Identify which cell holds the provided text, then report its [x, y] central coordinate. 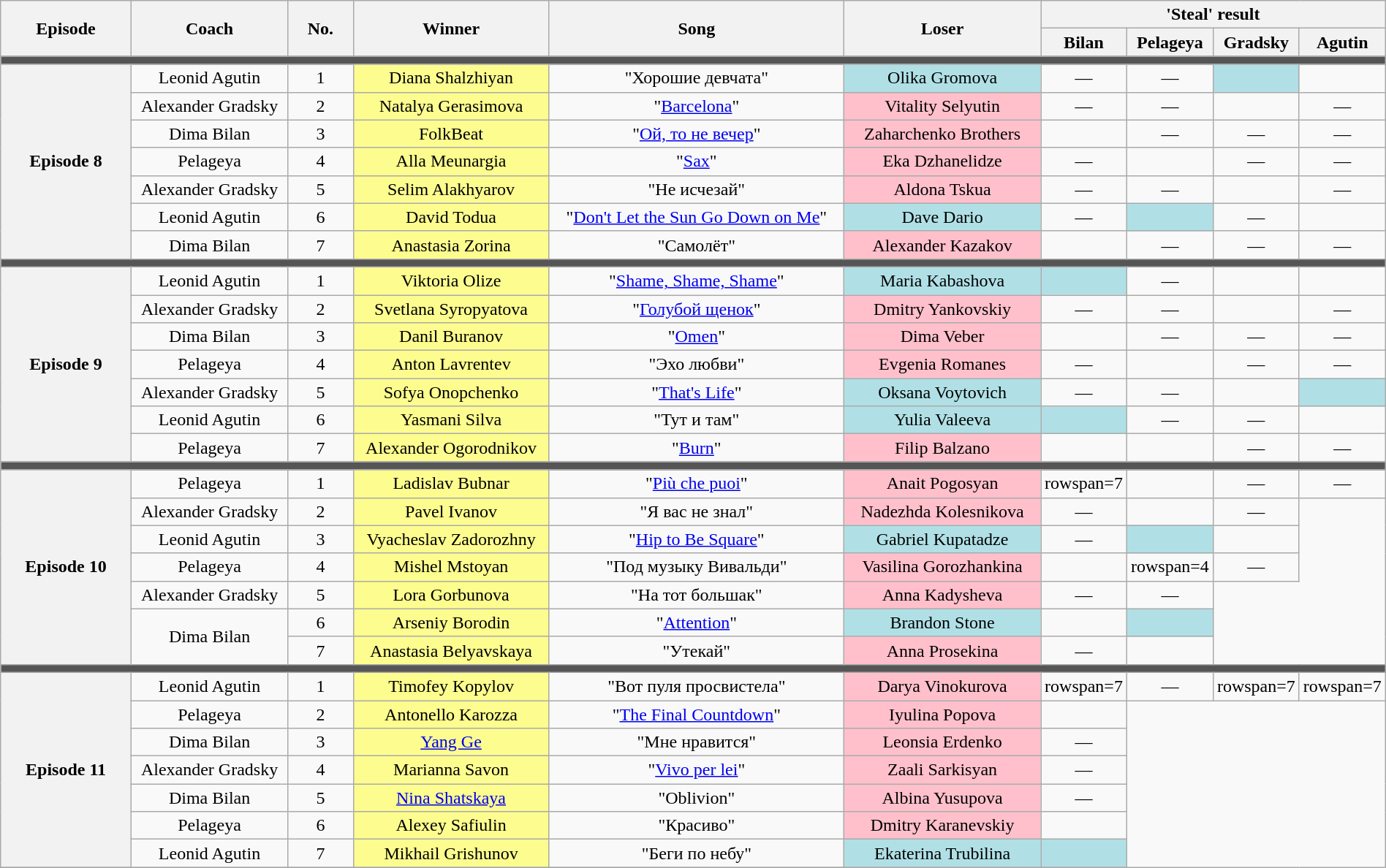
Brandon Stone [943, 623]
"Barcelona" [697, 106]
Gabriel Kupatadze [943, 539]
Iyulina Popova [943, 714]
Darya Vinokurova [943, 686]
Viktoria Olize [451, 281]
"The Final Countdown" [697, 714]
Bilan [1084, 42]
Agutin [1342, 42]
Timofey Kopylov [451, 686]
"Shame, Shame, Shame" [697, 281]
Yasmani Silva [451, 420]
Ladislav Bubnar [451, 484]
No. [320, 28]
"Vivo per lei" [697, 770]
Danil Buranov [451, 337]
Marianna Savon [451, 770]
Nina Shatskaya [451, 798]
Episode 8 [66, 161]
Alla Meunargia [451, 161]
"Omen" [697, 337]
"Не исчезай" [697, 189]
David Todua [451, 217]
Zaali Sarkisyan [943, 770]
"Я вас не знал" [697, 511]
rowspan=4 [1170, 567]
Episode 10 [66, 567]
"Утекай" [697, 650]
Mikhail Grishunov [451, 853]
"Don't Let the Sun Go Down on Me" [697, 217]
Leonsia Erdenko [943, 742]
"Беги по небу" [697, 853]
Vasilina Gorozhankina [943, 567]
Song [697, 28]
"Самолёт" [697, 245]
"Хорошие девчата" [697, 78]
Olika Gromova [943, 78]
Episode [66, 28]
"Мне нравится" [697, 742]
Episode 9 [66, 364]
Aldona Tskua [943, 189]
"Attention" [697, 623]
"Под музыку Вивальди" [697, 567]
Anna Kadysheva [943, 595]
Dave Dario [943, 217]
Pavel Ivanov [451, 511]
Filip Balzano [943, 448]
Dmitry Yankovskiy [943, 309]
Anton Lavrentev [451, 365]
Anna Prosekina [943, 650]
Maria Kabashova [943, 281]
Yang Ge [451, 742]
Zaharchenko Brothers [943, 134]
Yulia Valeeva [943, 420]
Vitality Selyutin [943, 106]
"Oblivion" [697, 798]
Episode 11 [66, 769]
Lora Gorbunova [451, 595]
"Тут и там" [697, 420]
Mishel Mstoyan [451, 567]
Antonello Karozza [451, 714]
Diana Shalzhiyan [451, 78]
"Голубой щенок" [697, 309]
Eka Dzhanelidze [943, 161]
Winner [451, 28]
Svetlana Syropyatova [451, 309]
Anait Pogosyan [943, 484]
Coach [209, 28]
Evgenia Romanes [943, 365]
Alexey Safiulin [451, 826]
Dmitry Karanevskiy [943, 826]
"Эхо любви" [697, 365]
Dima Veber [943, 337]
Natalya Gerasimova [451, 106]
Alexander Kazakov [943, 245]
FolkBeat [451, 134]
Albina Yusupova [943, 798]
Alexander Ogorodnikov [451, 448]
"Ой, то не вечер" [697, 134]
Gradsky [1256, 42]
"Burn" [697, 448]
'Steal' result [1213, 15]
"На тот большак" [697, 595]
Anastasia Zorina [451, 245]
Loser [943, 28]
Vyacheslav Zadorozhny [451, 539]
Ekaterina Trubilina [943, 853]
Anastasia Belyavskaya [451, 650]
"Вот пуля просвистела" [697, 686]
"Più che puoi" [697, 484]
Arseniy Borodin [451, 623]
"That's Life" [697, 392]
Sofya Onopchenko [451, 392]
"Красиво" [697, 826]
Nadezhda Kolesnikova [943, 511]
Oksana Voytovich [943, 392]
"Sax" [697, 161]
Selim Alakhyarov [451, 189]
"Hip to Be Square" [697, 539]
